From the cell containing the given text, extract its center point as (X, Y) coordinate. 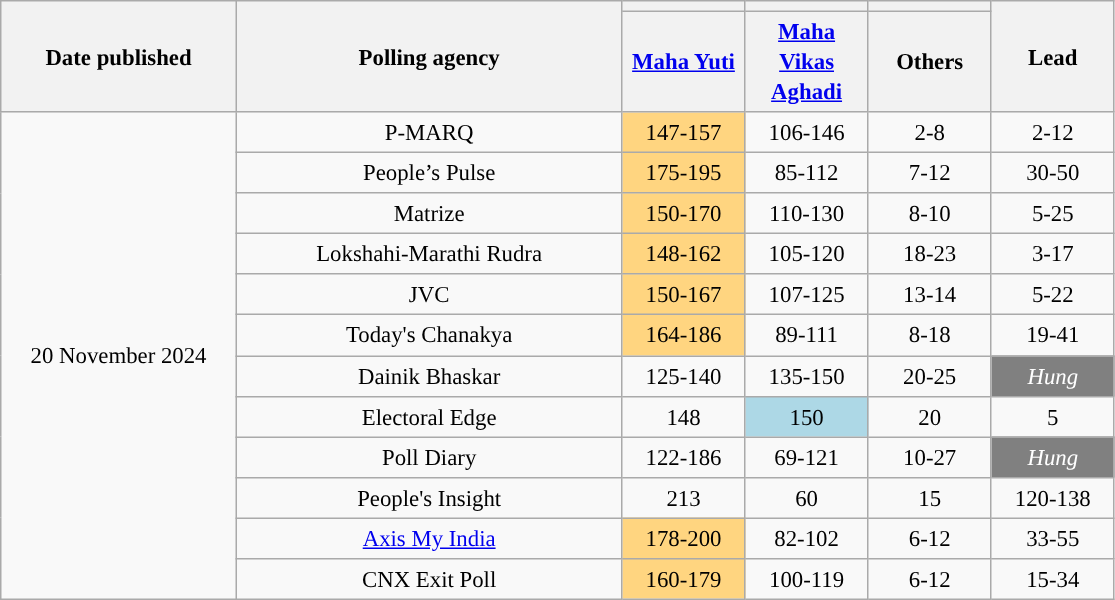
20 November 2024 (119, 356)
JVC (429, 294)
13-14 (930, 294)
89-111 (806, 336)
120-138 (1052, 498)
Matrize (429, 214)
People's Insight (429, 498)
107-125 (806, 294)
105-120 (806, 254)
213 (684, 498)
15-34 (1052, 580)
175-195 (684, 174)
2-8 (930, 132)
150 (806, 416)
60 (806, 498)
164-186 (684, 336)
148-162 (684, 254)
178-200 (684, 538)
Date published (119, 56)
5-22 (1052, 294)
7-12 (930, 174)
69-121 (806, 458)
33-55 (1052, 538)
30-50 (1052, 174)
5-25 (1052, 214)
135-150 (806, 376)
150-167 (684, 294)
15 (930, 498)
Maha Vikas Aghadi (806, 62)
150-170 (684, 214)
82-102 (806, 538)
100-119 (806, 580)
160-179 (684, 580)
2-12 (1052, 132)
8-10 (930, 214)
Poll Diary (429, 458)
106-146 (806, 132)
148 (684, 416)
Today's Chanakya (429, 336)
19-41 (1052, 336)
125-140 (684, 376)
Electoral Edge (429, 416)
P-MARQ (429, 132)
8-18 (930, 336)
10-27 (930, 458)
Dainik Bhaskar (429, 376)
85-112 (806, 174)
CNX Exit Poll (429, 580)
Axis My India (429, 538)
People’s Pulse (429, 174)
Polling agency (429, 56)
20 (930, 416)
Others (930, 62)
110-130 (806, 214)
5 (1052, 416)
3-17 (1052, 254)
18-23 (930, 254)
Maha Yuti (684, 62)
20-25 (930, 376)
147-157 (684, 132)
122-186 (684, 458)
Lokshahi-Marathi Rudra (429, 254)
Lead (1052, 56)
